Search for the cell housing the specified text and yield its [X, Y] center coordinate. 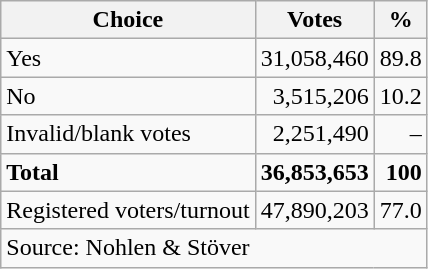
Total [128, 172]
Invalid/blank votes [128, 134]
Source: Nohlen & Stöver [214, 248]
2,251,490 [314, 134]
– [400, 134]
10.2 [400, 96]
89.8 [400, 58]
100 [400, 172]
% [400, 20]
36,853,653 [314, 172]
47,890,203 [314, 210]
Choice [128, 20]
Votes [314, 20]
3,515,206 [314, 96]
Registered voters/turnout [128, 210]
No [128, 96]
31,058,460 [314, 58]
77.0 [400, 210]
Yes [128, 58]
